Locate the cell with the specified text and output its [X, Y] center coordinate. 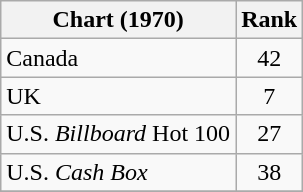
42 [270, 58]
U.S. Cash Box [118, 172]
38 [270, 172]
27 [270, 134]
Canada [118, 58]
Rank [270, 20]
Chart (1970) [118, 20]
7 [270, 96]
UK [118, 96]
U.S. Billboard Hot 100 [118, 134]
